Extract the (X, Y) coordinate from the center of the cell holding the provided text.  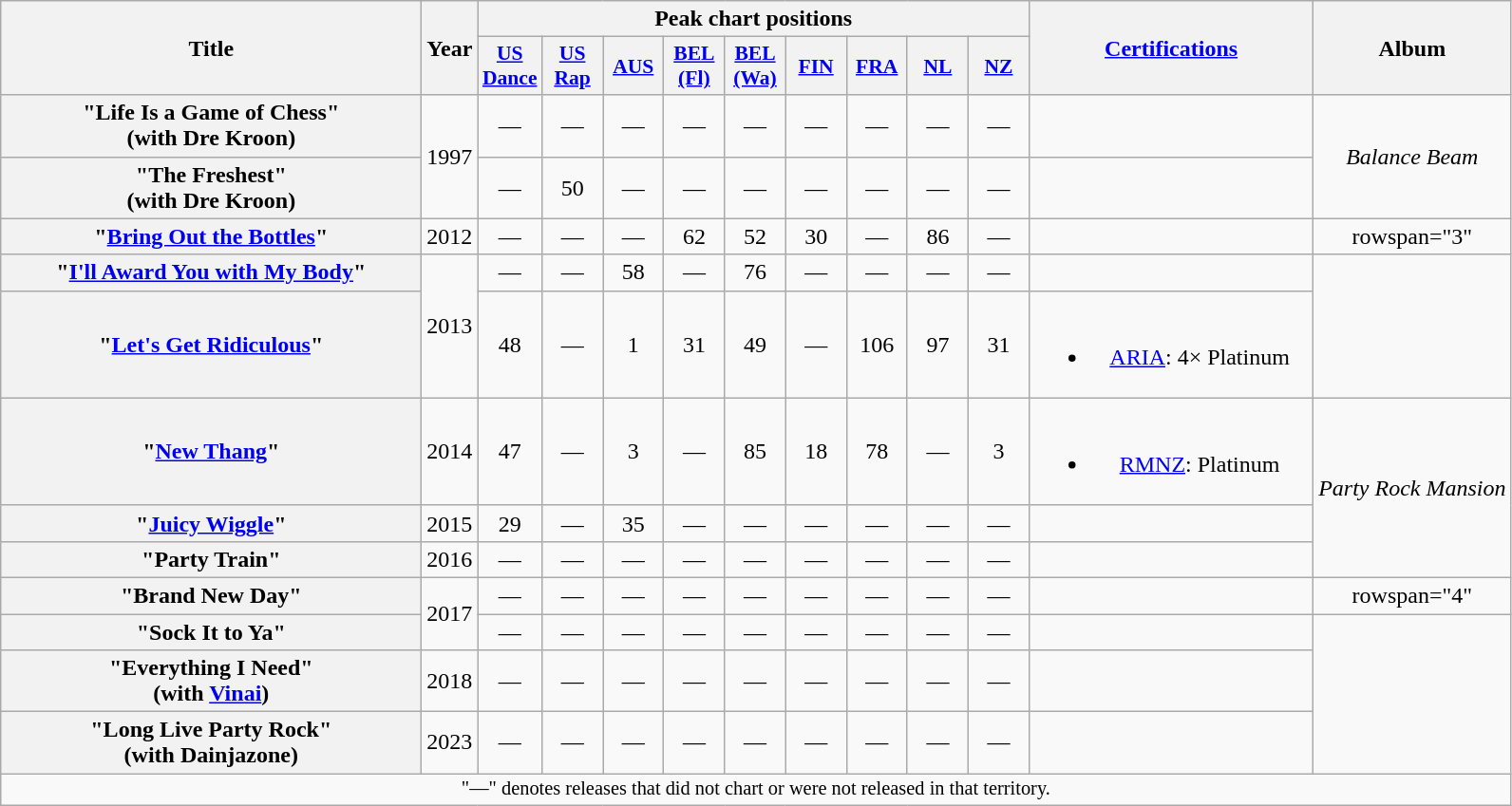
2015 (450, 523)
49 (755, 344)
rowspan="4" (1412, 595)
"—" denotes releases that did not chart or were not released in that territory. (756, 790)
2017 (450, 613)
47 (510, 452)
97 (937, 344)
29 (510, 523)
2016 (450, 559)
86 (937, 236)
RMNZ: Platinum (1172, 452)
30 (816, 236)
48 (510, 344)
FRA (877, 66)
rowspan="3" (1412, 236)
NL (937, 66)
"Bring Out the Bottles" (211, 236)
USRap (573, 66)
"Party Train" (211, 559)
"Juicy Wiggle" (211, 523)
Album (1412, 47)
2023 (450, 742)
"Brand New Day" (211, 595)
"Life Is a Game of Chess"(with Dre Kroon) (211, 125)
Peak chart positions (754, 19)
78 (877, 452)
Party Rock Mansion (1412, 488)
35 (633, 523)
76 (755, 272)
Balance Beam (1412, 157)
50 (573, 188)
2018 (450, 682)
Certifications (1172, 47)
18 (816, 452)
BEL (Wa) (755, 66)
52 (755, 236)
1 (633, 344)
AUS (633, 66)
106 (877, 344)
USDance (510, 66)
ARIA: 4× Platinum (1172, 344)
Title (211, 47)
FIN (816, 66)
"The Freshest"(with Dre Kroon) (211, 188)
"Everything I Need"(with Vinai) (211, 682)
2014 (450, 452)
62 (694, 236)
58 (633, 272)
"I'll Award You with My Body" (211, 272)
"Long Live Party Rock"(with Dainjazone) (211, 742)
85 (755, 452)
"New Thang" (211, 452)
BEL (Fl) (694, 66)
Year (450, 47)
NZ (998, 66)
2012 (450, 236)
"Sock It to Ya" (211, 631)
"Let's Get Ridiculous" (211, 344)
2013 (450, 327)
1997 (450, 157)
